Output the (X, Y) coordinate of the center of the cell containing the given text.  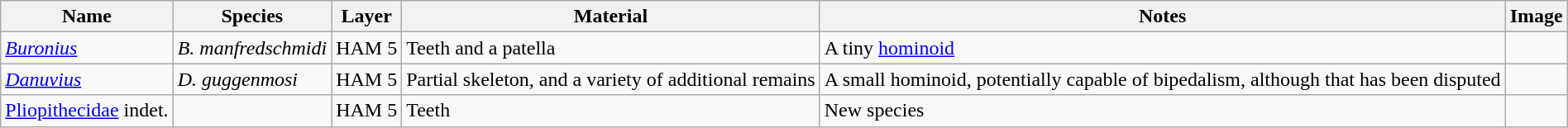
Partial skeleton, and a variety of additional remains (611, 79)
Layer (367, 17)
Name (87, 17)
A small hominoid, potentially capable of bipedalism, although that has been disputed (1163, 79)
Species (251, 17)
Buronius (87, 48)
Image (1537, 17)
Material (611, 17)
Teeth and a patella (611, 48)
Danuvius (87, 79)
B. manfredschmidi (251, 48)
Pliopithecidae indet. (87, 111)
Teeth (611, 111)
New species (1163, 111)
Notes (1163, 17)
A tiny hominoid (1163, 48)
D. guggenmosi (251, 79)
